Search for the cell housing the specified text and yield its (x, y) center coordinate. 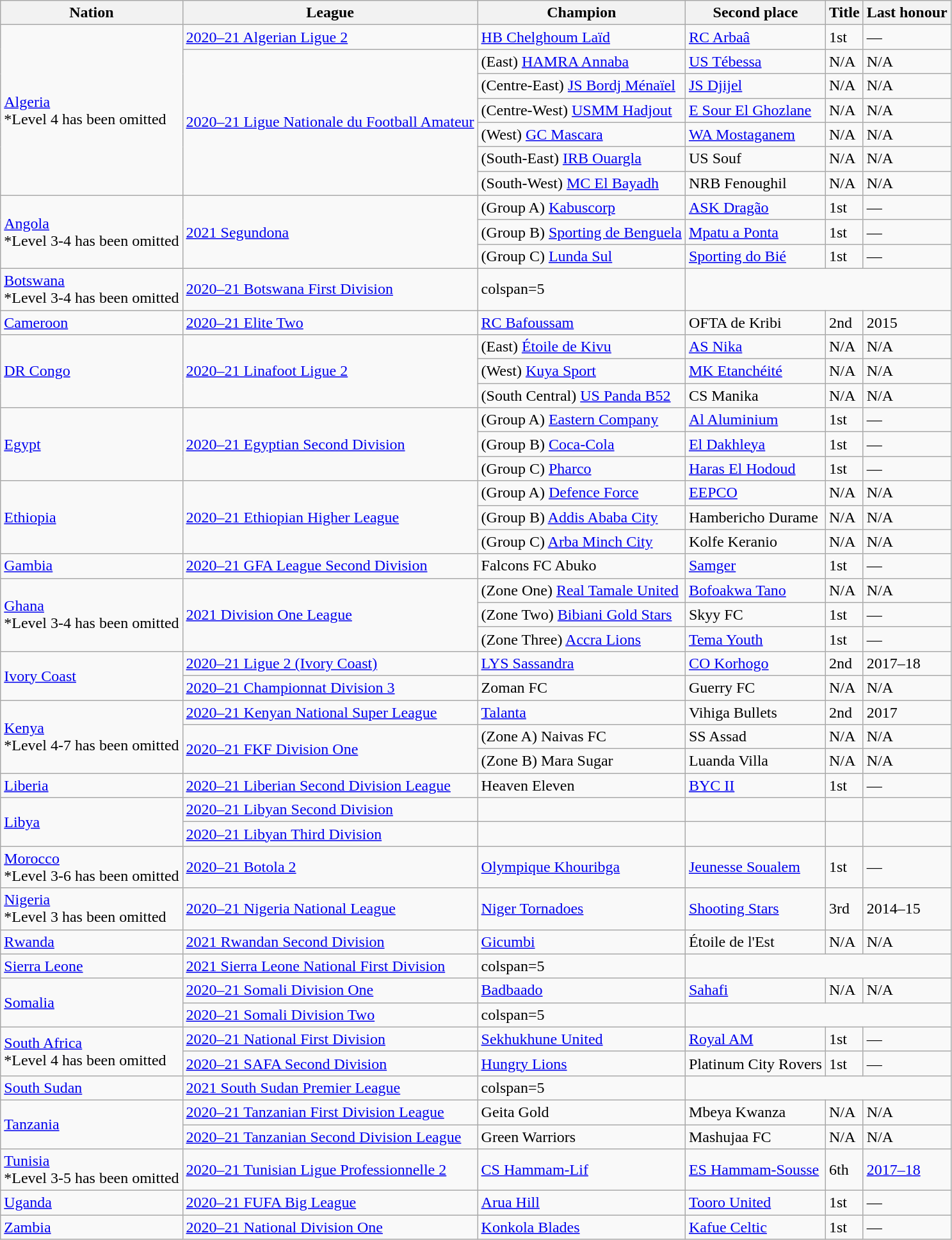
Badbaado (581, 990)
Mbeya Kwanza (755, 1112)
Samger (755, 566)
Cameroon (92, 322)
2021 Rwandan Second Division (330, 942)
Gambia (92, 566)
(Group B) Coca-Cola (581, 444)
2020–21 Egyptian Second Division (330, 444)
6th (844, 1170)
RC Bafoussam (581, 322)
2020–21 Ethiopian Higher League (330, 517)
2020–21 National First Division (330, 1039)
2020–21 Tunisian Ligue Professionnelle 2 (330, 1170)
(Group C) Lunda Sul (581, 256)
Falcons FC Abuko (581, 566)
Somalia (92, 1002)
AS Nika (755, 347)
US Souf (755, 159)
2020–21 SAFA Second Division (330, 1063)
2020–21 Championnat Division 3 (330, 688)
South Africa *Level 4 has been omitted (92, 1051)
Olympique Khouribga (581, 867)
Luanda Villa (755, 761)
DR Congo (92, 371)
Arua Hill (581, 1203)
Sporting do Bié (755, 256)
Gicumbi (581, 942)
Sekhukhune United (581, 1039)
(Zone B) Mara Sugar (581, 761)
MK Etanchéité (755, 371)
2020–21 Kenyan National Super League (330, 713)
Nation (92, 13)
2020–21 National Division One (330, 1227)
Konkola Blades (581, 1227)
2020–21 FKF Division One (330, 749)
2021 Sierra Leone National First Division (330, 966)
Kolfe Keranio (755, 542)
Tunisia *Level 3-5 has been omitted (92, 1170)
2020–21 Linafoot Ligue 2 (330, 371)
Egypt (92, 444)
2020–21 Botswana First Division (330, 289)
Royal AM (755, 1039)
(Group C) Arba Minch City (581, 542)
(West) GC Mascara (581, 134)
(South-West) MC El Bayadh (581, 183)
Platinum City Rovers (755, 1063)
Tooro United (755, 1203)
2020–21 Tanzanian First Division League (330, 1112)
2020–21 Somali Division One (330, 990)
Heaven Eleven (581, 785)
(East) HAMRA Annaba (581, 61)
Algeria *Level 4 has been omitted (92, 110)
Kenya *Level 4-7 has been omitted (92, 737)
2020–21 Ligue Nationale du Football Amateur (330, 122)
(Group A) Kabuscorp (581, 207)
2020–21 Libyan Second Division (330, 810)
Zoman FC (581, 688)
Geita Gold (581, 1112)
RC Arbaâ (755, 37)
Niger Tornadoes (581, 909)
SS Assad (755, 737)
South Sudan (92, 1088)
2020–21 Ligue 2 (Ivory Coast) (330, 663)
Uganda (92, 1203)
Rwanda (92, 942)
Title (844, 13)
Vihiga Bullets (755, 713)
(Zone Three) Accra Lions (581, 639)
ES Hammam-Sousse (755, 1170)
ASK Dragão (755, 207)
WA Mostaganem (755, 134)
Sierra Leone (92, 966)
Morocco *Level 3-6 has been omitted (92, 867)
2020–21 FUFA Big League (330, 1203)
Angola *Level 3-4 has been omitted (92, 232)
CO Korhogo (755, 663)
NRB Fenoughil (755, 183)
(Centre-East) JS Bordj Ménaïel (581, 86)
2017 (907, 713)
(Zone One) Real Tamale United (581, 590)
Green Warriors (581, 1136)
2021 South Sudan Premier League (330, 1088)
EEPCO (755, 493)
2020–21 Nigeria National League (330, 909)
Ghana *Level 3-4 has been omitted (92, 615)
OFTA de Kribi (755, 322)
(Group B) Sporting de Benguela (581, 232)
2020–21 Botola 2 (330, 867)
3rd (844, 909)
Libya (92, 822)
Hambericho Durame (755, 517)
Second place (755, 13)
(South-East) IRB Ouargla (581, 159)
Sahafi (755, 990)
Talanta (581, 713)
(South Central) US Panda B52 (581, 396)
Hungry Lions (581, 1063)
2020–21 Somali Division Two (330, 1015)
(Group A) Eastern Company (581, 420)
(Zone A) Naivas FC (581, 737)
Haras El Hodoud (755, 469)
2020–21 Libyan Third Division (330, 834)
Étoile de l'Est (755, 942)
(West) Kuya Sport (581, 371)
2020–21 GFA League Second Division (330, 566)
Guerry FC (755, 688)
Tema Youth (755, 639)
Kafue Celtic (755, 1227)
LYS Sassandra (581, 663)
2014–15 (907, 909)
Ethiopia (92, 517)
Mashujaa FC (755, 1136)
(Zone Two) Bibiani Gold Stars (581, 615)
Jeunesse Soualem (755, 867)
JS Djijel (755, 86)
(Group A) Defence Force (581, 493)
2021 Division One League (330, 615)
2015 (907, 322)
HB Chelghoum Laïd (581, 37)
Shooting Stars (755, 909)
2020–21 Algerian Ligue 2 (330, 37)
CS Manika (755, 396)
Tanzania (92, 1124)
2020–21 Tanzanian Second Division League (330, 1136)
Botswana *Level 3-4 has been omitted (92, 289)
(Group C) Pharco (581, 469)
Al Aluminium (755, 420)
Bofoakwa Tano (755, 590)
Ivory Coast (92, 675)
Skyy FC (755, 615)
Last honour (907, 13)
2021 Segundona (330, 232)
Liberia (92, 785)
Mpatu a Ponta (755, 232)
Nigeria *Level 3 has been omitted (92, 909)
El Dakhleya (755, 444)
US Tébessa (755, 61)
Champion (581, 13)
Zambia (92, 1227)
(Group B) Addis Ababa City (581, 517)
BYC II (755, 785)
2020–21 Elite Two (330, 322)
League (330, 13)
(Centre-West) USMM Hadjout (581, 110)
E Sour El Ghozlane (755, 110)
CS Hammam-Lif (581, 1170)
(East) Étoile de Kivu (581, 347)
2020–21 Liberian Second Division League (330, 785)
